Find where the given text appears and provide that cell's center as [x, y] coordinate. 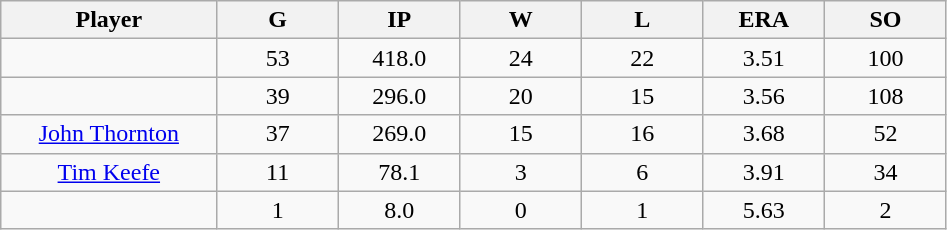
0 [521, 210]
6 [643, 172]
269.0 [399, 134]
L [643, 20]
37 [278, 134]
2 [886, 210]
16 [643, 134]
3 [521, 172]
100 [886, 58]
53 [278, 58]
Tim Keefe [109, 172]
108 [886, 96]
IP [399, 20]
22 [643, 58]
34 [886, 172]
3.51 [764, 58]
5.63 [764, 210]
8.0 [399, 210]
SO [886, 20]
11 [278, 172]
3.91 [764, 172]
24 [521, 58]
ERA [764, 20]
Player [109, 20]
W [521, 20]
296.0 [399, 96]
78.1 [399, 172]
John Thornton [109, 134]
G [278, 20]
3.68 [764, 134]
20 [521, 96]
39 [278, 96]
418.0 [399, 58]
52 [886, 134]
3.56 [764, 96]
